Determine the (X, Y) coordinate at the center of the cell enclosing the given text.  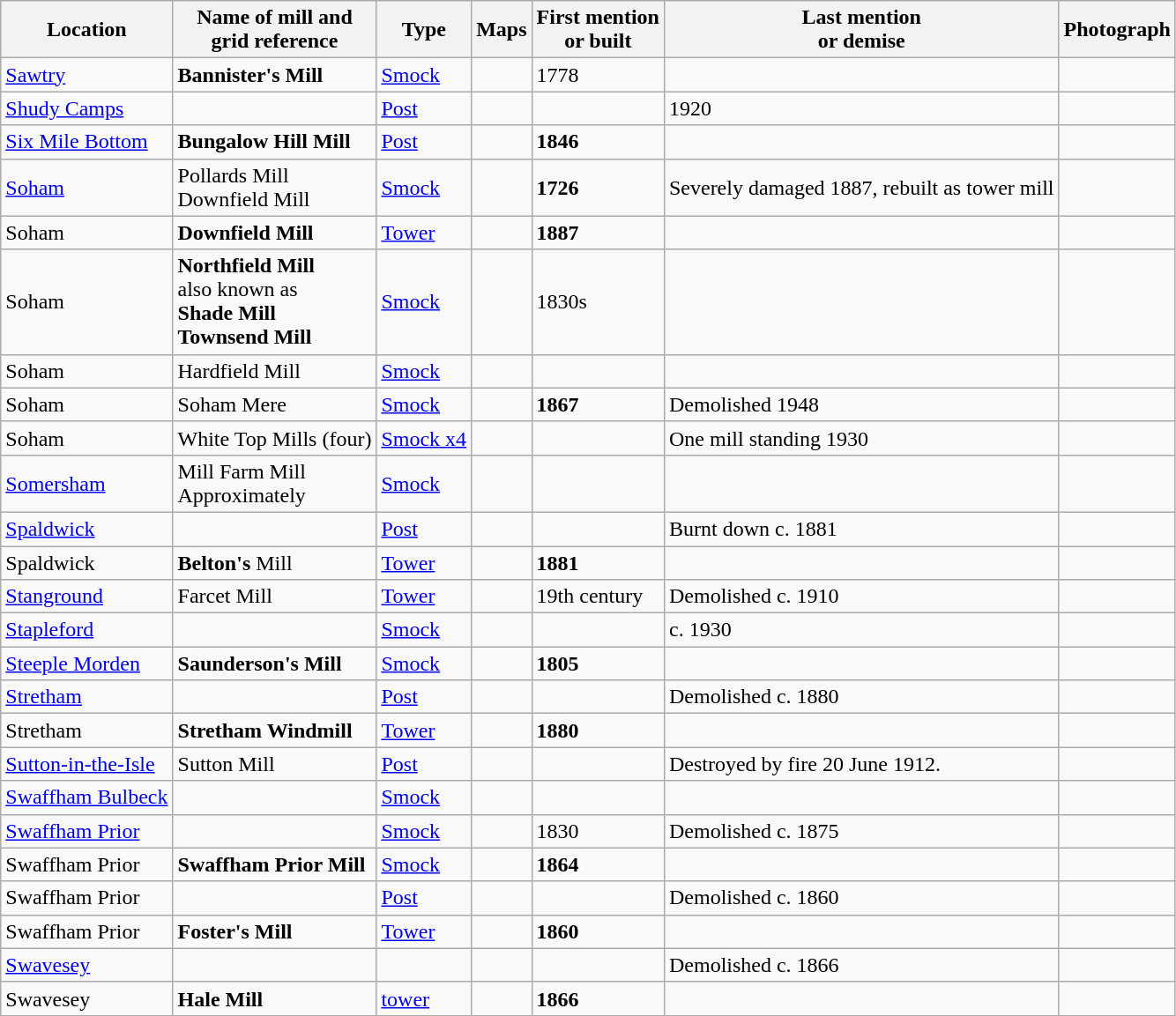
c. 1930 (861, 630)
Swaffham Bulbeck (86, 797)
1881 (598, 563)
Bungalow Hill Mill (275, 142)
tower (424, 998)
Type (424, 30)
Name of mill andgrid reference (275, 30)
1880 (598, 730)
White Top Mills (four) (275, 438)
Hardfield Mill (275, 371)
Stanground (86, 597)
1887 (598, 233)
Demolished c. 1860 (861, 898)
Steeple Morden (86, 664)
Destroyed by fire 20 June 1912. (861, 764)
Sawtry (86, 75)
Swaffham Prior Mill (275, 864)
1830 (598, 831)
1830s (598, 301)
1866 (598, 998)
19th century (598, 597)
Stapleford (86, 630)
Sutton Mill (275, 764)
Photograph (1117, 30)
Location (86, 30)
Maps (502, 30)
Demolished c. 1866 (861, 965)
Sutton-in-the-Isle (86, 764)
Stretham Windmill (275, 730)
1860 (598, 931)
Downfield Mill (275, 233)
Demolished c. 1880 (861, 697)
Demolished c. 1910 (861, 597)
Demolished c. 1875 (861, 831)
Belton's Mill (275, 563)
First mentionor built (598, 30)
Severely damaged 1887, rebuilt as tower mill (861, 187)
Mill Farm MillApproximately (275, 483)
Northfield Millalso known asShade MillTownsend Mill (275, 301)
1846 (598, 142)
Foster's Mill (275, 931)
Somersham (86, 483)
Hale Mill (275, 998)
Six Mile Bottom (86, 142)
Soham Mere (275, 404)
Bannister's Mill (275, 75)
1805 (598, 664)
1920 (861, 108)
One mill standing 1930 (861, 438)
1867 (598, 404)
Last mention or demise (861, 30)
Demolished 1948 (861, 404)
Smock x4 (424, 438)
1726 (598, 187)
Saunderson's Mill (275, 664)
Farcet Mill (275, 597)
Burnt down c. 1881 (861, 529)
Pollards MillDownfield Mill (275, 187)
Shudy Camps (86, 108)
1778 (598, 75)
1864 (598, 864)
